For the text-containing cell, return its midpoint in [x, y] coordinate format. 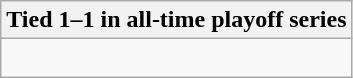
Tied 1–1 in all-time playoff series [176, 20]
